Search for the cell housing the specified text and yield its [x, y] center coordinate. 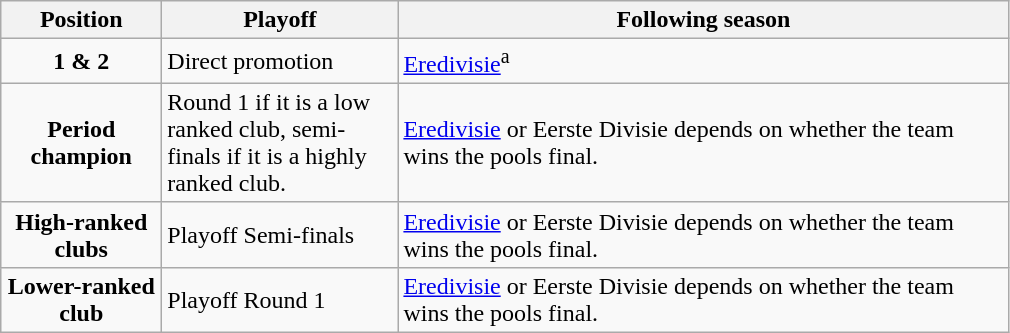
1 & 2 [82, 62]
Round 1 if it is a low ranked club, semi-finals if it is a highly ranked club. [280, 142]
High-ranked clubs [82, 234]
Playoff Semi-finals [280, 234]
Playoff Round 1 [280, 300]
Direct promotion [280, 62]
Eredivisiea [704, 62]
Playoff [280, 20]
Position [82, 20]
Following season [704, 20]
Lower-ranked club [82, 300]
Period champion [82, 142]
